For the text-containing cell, return its midpoint in [X, Y] coordinate format. 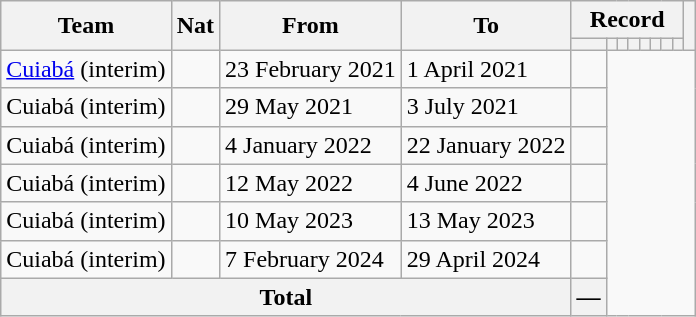
To [486, 26]
29 May 2021 [311, 107]
22 January 2022 [486, 145]
13 May 2023 [486, 221]
Total [286, 297]
Nat [195, 26]
Team [86, 26]
1 April 2021 [486, 69]
— [588, 297]
12 May 2022 [311, 183]
7 February 2024 [311, 259]
4 June 2022 [486, 183]
Record [627, 20]
10 May 2023 [311, 221]
29 April 2024 [486, 259]
23 February 2021 [311, 69]
From [311, 26]
4 January 2022 [311, 145]
3 July 2021 [486, 107]
